Locate the cell with the specified text and output its (X, Y) center coordinate. 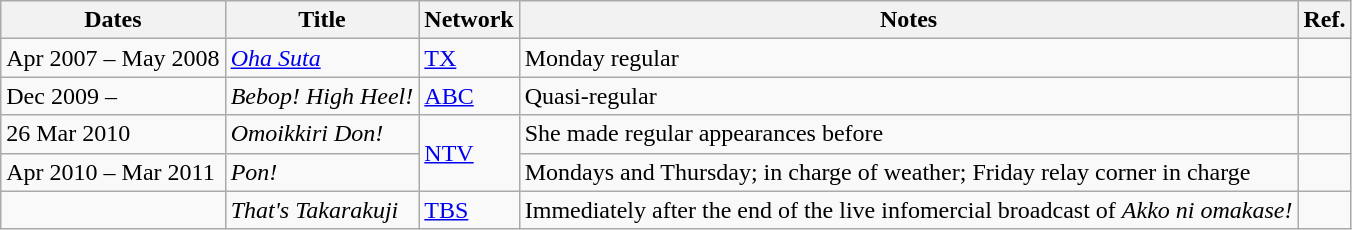
Mondays and Thursday; in charge of weather; Friday relay corner in charge (908, 172)
Title (322, 20)
26 Mar 2010 (113, 134)
Oha Suta (322, 58)
Apr 2007 – May 2008 (113, 58)
Notes (908, 20)
That's Takarakuji (322, 210)
Network (469, 20)
TX (469, 58)
Dec 2009 – (113, 96)
Immediately after the end of the live infomercial broadcast of Akko ni omakase! (908, 210)
Omoikkiri Don! (322, 134)
Apr 2010 – Mar 2011 (113, 172)
Ref. (1324, 20)
Quasi-regular (908, 96)
ABC (469, 96)
NTV (469, 153)
Bebop! High Heel! (322, 96)
She made regular appearances before (908, 134)
Pon! (322, 172)
Monday regular (908, 58)
TBS (469, 210)
Dates (113, 20)
